Identify which cell holds the provided text, then report its (X, Y) central coordinate. 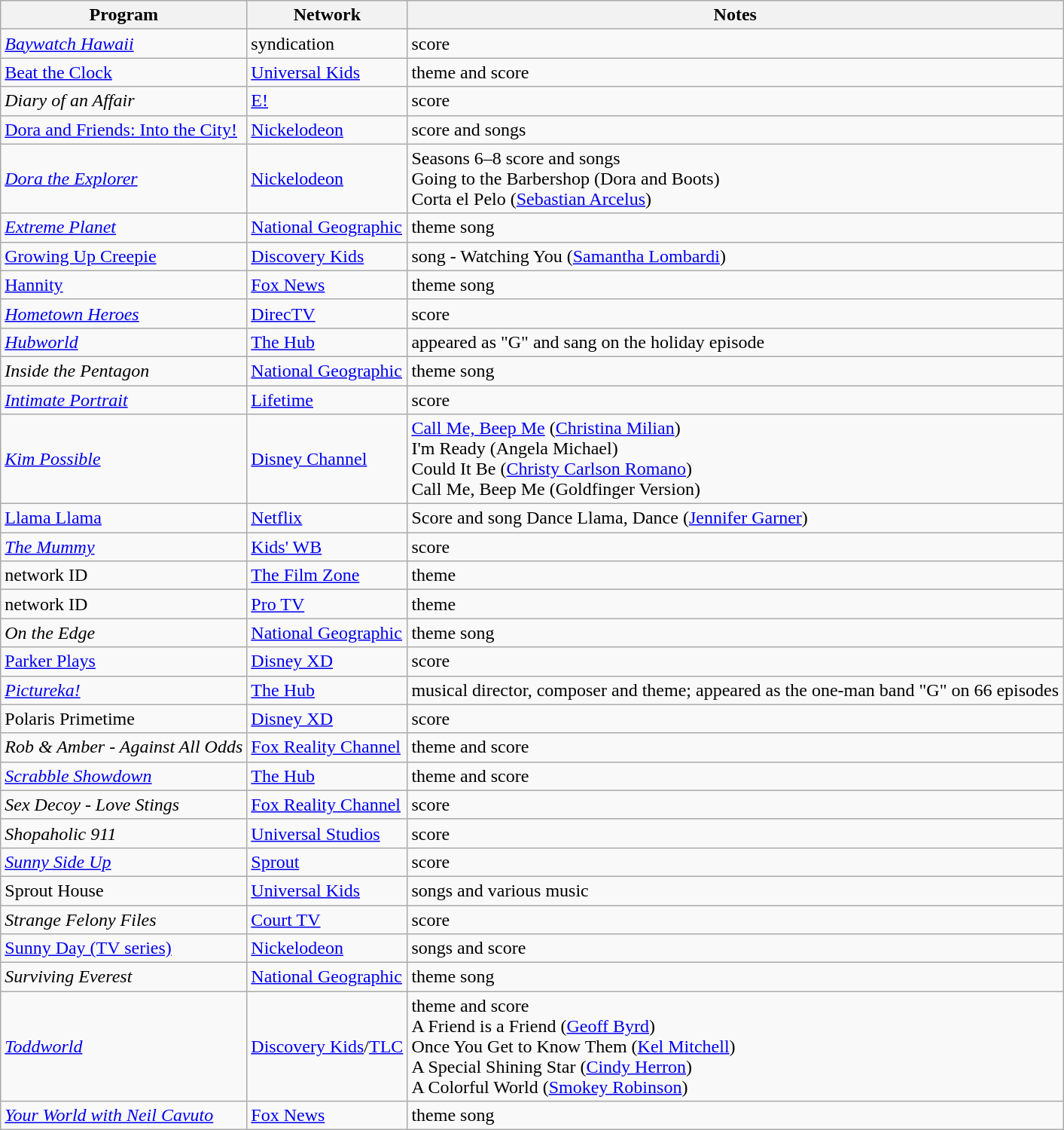
The Mummy (123, 547)
Hannity (123, 285)
Network (327, 15)
DirecTV (327, 313)
Llama Llama (123, 518)
Beat the Clock (123, 72)
Sunny Side Up (123, 862)
Program (123, 15)
score and songs (735, 130)
Scrabble Showdown (123, 776)
Score and song Dance Llama, Dance (Jennifer Garner) (735, 518)
syndication (327, 44)
Dora and Friends: Into the City! (123, 130)
Sex Decoy - Love Stings (123, 805)
Seasons 6–8 score and songsGoing to the Barbershop (Dora and Boots)Corta el Pelo (Sebastian Arcelus) (735, 179)
Hubworld (123, 342)
Toddworld (123, 1046)
Rob & Amber - Against All Odds (123, 747)
Shopaholic 911 (123, 833)
Growing Up Creepie (123, 256)
Sprout (327, 862)
Pro TV (327, 604)
Universal Studios (327, 833)
The Film Zone (327, 576)
Kim Possible (123, 460)
appeared as "G" and sang on the holiday episode (735, 342)
songs and various music (735, 890)
Sprout House (123, 890)
Your World with Neil Cavuto (123, 1116)
Inside the Pentagon (123, 371)
Notes (735, 15)
Diary of an Affair (123, 101)
songs and score (735, 948)
Strange Felony Files (123, 920)
Discovery Kids (327, 256)
Dora the Explorer (123, 179)
musical director, composer and theme; appeared as the one-man band "G" on 66 episodes (735, 690)
E! (327, 101)
Baywatch Hawaii (123, 44)
Call Me, Beep Me (Christina Milian)I'm Ready (Angela Michael)Could It Be (Christy Carlson Romano)Call Me, Beep Me (Goldfinger Version) (735, 460)
Discovery Kids/TLC (327, 1046)
Parker Plays (123, 661)
Intimate Portrait (123, 400)
Hometown Heroes (123, 313)
Pictureka! (123, 690)
On the Edge (123, 633)
Lifetime (327, 400)
Netflix (327, 518)
Sunny Day (TV series) (123, 948)
Surviving Everest (123, 977)
Kids' WB (327, 547)
Extreme Planet (123, 228)
Court TV (327, 920)
Polaris Primetime (123, 719)
song - Watching You (Samantha Lombardi) (735, 256)
Disney Channel (327, 460)
